Return the [X, Y] coordinate for the center point of the cell that contains the specified text.  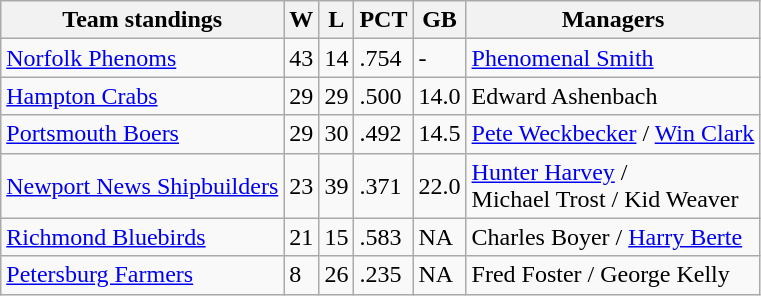
14.5 [440, 134]
.754 [384, 58]
23 [302, 186]
.500 [384, 96]
Edward Ashenbach [613, 96]
Team standings [142, 20]
Fred Foster / George Kelly [613, 275]
Charles Boyer / Harry Berte [613, 237]
Portsmouth Boers [142, 134]
Hunter Harvey / Michael Trost / Kid Weaver [613, 186]
GB [440, 20]
Newport News Shipbuilders [142, 186]
Norfolk Phenoms [142, 58]
L [336, 20]
W [302, 20]
Petersburg Farmers [142, 275]
Richmond Bluebirds [142, 237]
.371 [384, 186]
Hampton Crabs [142, 96]
22.0 [440, 186]
21 [302, 237]
8 [302, 275]
14.0 [440, 96]
14 [336, 58]
Pete Weckbecker / Win Clark [613, 134]
.492 [384, 134]
15 [336, 237]
.235 [384, 275]
.583 [384, 237]
26 [336, 275]
Phenomenal Smith [613, 58]
30 [336, 134]
43 [302, 58]
PCT [384, 20]
- [440, 58]
39 [336, 186]
Managers [613, 20]
